Pinpoint the cell where the given text exists, returning its [x, y] midpoint coordinate. 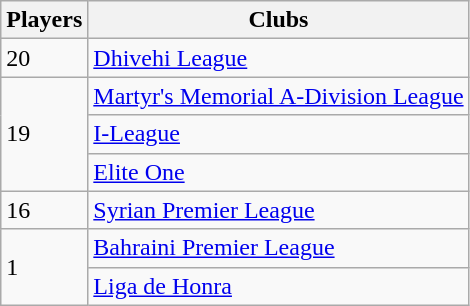
Liga de Honra [278, 286]
I-League [278, 134]
Syrian Premier League [278, 210]
Martyr's Memorial A-Division League [278, 96]
Players [44, 20]
16 [44, 210]
19 [44, 134]
Dhivehi League [278, 58]
Bahraini Premier League [278, 248]
20 [44, 58]
Clubs [278, 20]
1 [44, 267]
Elite One [278, 172]
